Capture the cell that displays the provided text and extract its [X, Y] central coordinate. 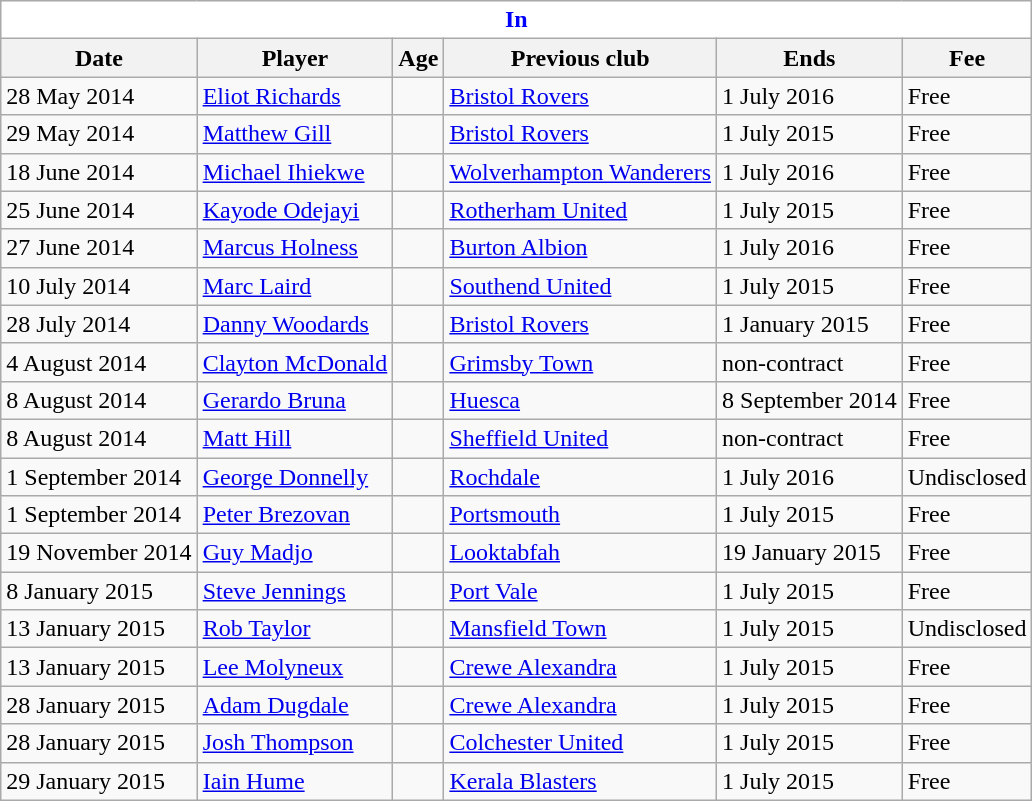
Danny Woodards [295, 324]
10 July 2014 [99, 286]
Matt Hill [295, 438]
27 June 2014 [99, 248]
Steve Jennings [295, 591]
Kayode Odejayi [295, 210]
Iain Hume [295, 781]
Clayton McDonald [295, 362]
George Donnelly [295, 477]
28 July 2014 [99, 324]
Port Vale [580, 591]
19 January 2015 [810, 553]
Sheffield United [580, 438]
Matthew Gill [295, 134]
Lee Molyneux [295, 667]
Ends [810, 58]
Marcus Holness [295, 248]
Previous club [580, 58]
Player [295, 58]
Adam Dugdale [295, 705]
Grimsby Town [580, 362]
Huesca [580, 400]
Eliot Richards [295, 96]
Looktabfah [580, 553]
Portsmouth [580, 515]
Fee [967, 58]
Date [99, 58]
18 June 2014 [99, 172]
8 January 2015 [99, 591]
19 November 2014 [99, 553]
Peter Brezovan [295, 515]
Age [418, 58]
28 May 2014 [99, 96]
Colchester United [580, 743]
4 August 2014 [99, 362]
8 September 2014 [810, 400]
In [516, 20]
29 January 2015 [99, 781]
29 May 2014 [99, 134]
Wolverhampton Wanderers [580, 172]
Kerala Blasters [580, 781]
Marc Laird [295, 286]
Rotherham United [580, 210]
Burton Albion [580, 248]
Southend United [580, 286]
Rochdale [580, 477]
Rob Taylor [295, 629]
Josh Thompson [295, 743]
Guy Madjo [295, 553]
Mansfield Town [580, 629]
25 June 2014 [99, 210]
Gerardo Bruna [295, 400]
Michael Ihiekwe [295, 172]
1 January 2015 [810, 324]
